Provide the [x, y] coordinate of the cell's center where the given text is located.  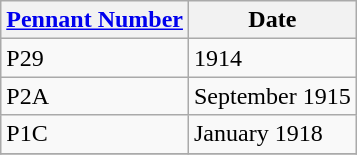
1914 [272, 58]
P29 [95, 58]
Date [272, 20]
P2A [95, 96]
Pennant Number [95, 20]
September 1915 [272, 96]
P1C [95, 134]
January 1918 [272, 134]
